Output the (X, Y) coordinate of the center of the cell containing the given text.  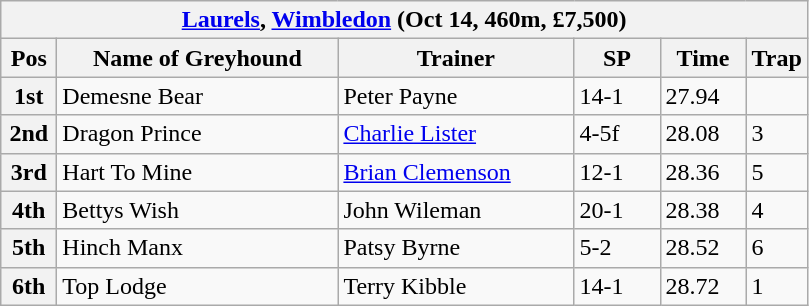
Name of Greyhound (198, 58)
Trap (776, 58)
Top Lodge (198, 286)
Trainer (456, 58)
Time (703, 58)
6th (29, 286)
Demesne Bear (198, 96)
1st (29, 96)
4-5f (617, 134)
3rd (29, 172)
6 (776, 248)
Terry Kibble (456, 286)
Laurels, Wimbledon (Oct 14, 460m, £7,500) (404, 20)
20-1 (617, 210)
Hinch Manx (198, 248)
Patsy Byrne (456, 248)
28.38 (703, 210)
Peter Payne (456, 96)
Dragon Prince (198, 134)
12-1 (617, 172)
1 (776, 286)
5th (29, 248)
Hart To Mine (198, 172)
Brian Clemenson (456, 172)
28.52 (703, 248)
28.36 (703, 172)
5 (776, 172)
5-2 (617, 248)
SP (617, 58)
28.72 (703, 286)
4th (29, 210)
Charlie Lister (456, 134)
3 (776, 134)
2nd (29, 134)
Bettys Wish (198, 210)
John Wileman (456, 210)
Pos (29, 58)
28.08 (703, 134)
27.94 (703, 96)
4 (776, 210)
